Return the (X, Y) coordinate for the center point of the cell that contains the specified text.  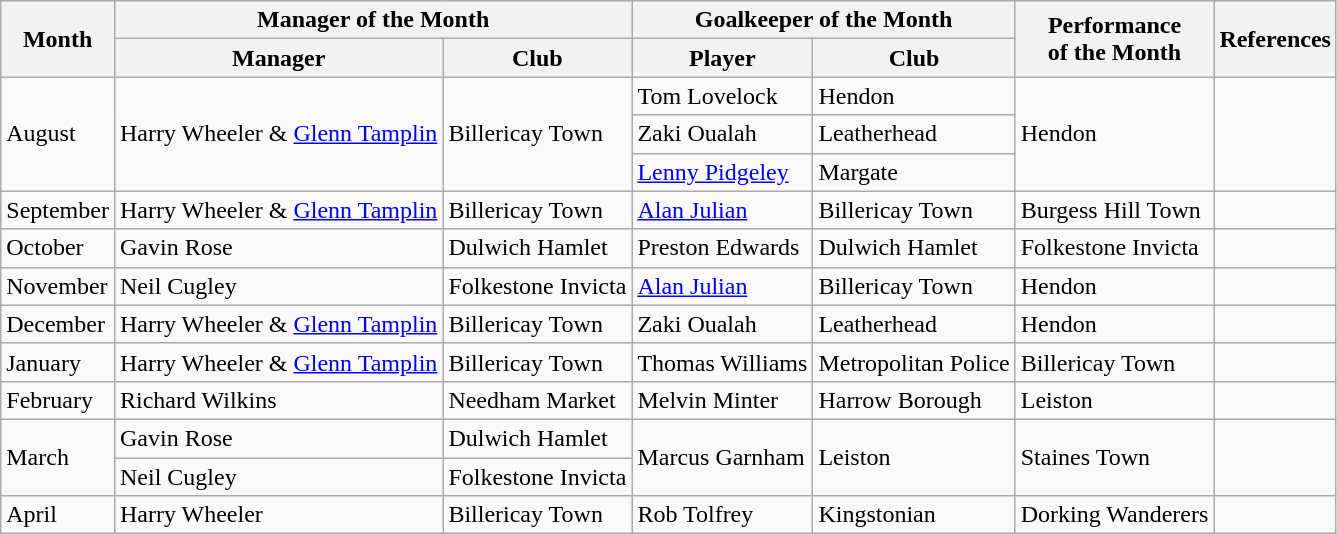
Preston Edwards (722, 248)
Burgess Hill Town (1114, 210)
April (58, 515)
References (1276, 39)
Lenny Pidgeley (722, 172)
Kingstonian (914, 515)
September (58, 210)
Rob Tolfrey (722, 515)
Goalkeeper of the Month (824, 20)
March (58, 457)
Marcus Garnham (722, 457)
Richard Wilkins (278, 400)
Metropolitan Police (914, 362)
Dorking Wanderers (1114, 515)
December (58, 324)
Needham Market (538, 400)
Melvin Minter (722, 400)
Manager of the Month (372, 20)
August (58, 134)
October (58, 248)
February (58, 400)
Tom Lovelock (722, 96)
Margate (914, 172)
Player (722, 58)
January (58, 362)
Month (58, 39)
Staines Town (1114, 457)
Thomas Williams (722, 362)
Harry Wheeler (278, 515)
November (58, 286)
Performanceof the Month (1114, 39)
Manager (278, 58)
Harrow Borough (914, 400)
